Detect which cell encompasses the target text, then output its [x, y] center coordinate. 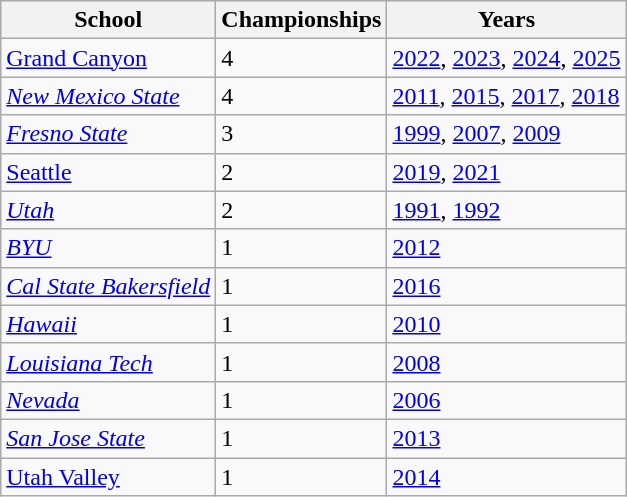
2016 [506, 286]
Cal State Bakersfield [108, 286]
2014 [506, 477]
2012 [506, 248]
2022, 2023, 2024, 2025 [506, 58]
2010 [506, 324]
Nevada [108, 400]
Utah [108, 210]
3 [302, 134]
Utah Valley [108, 477]
Fresno State [108, 134]
School [108, 20]
2006 [506, 400]
Seattle [108, 172]
Louisiana Tech [108, 362]
Hawaii [108, 324]
1991, 1992 [506, 210]
New Mexico State [108, 96]
2019, 2021 [506, 172]
2011, 2015, 2017, 2018 [506, 96]
Championships [302, 20]
Years [506, 20]
1999, 2007, 2009 [506, 134]
BYU [108, 248]
Grand Canyon [108, 58]
San Jose State [108, 438]
2008 [506, 362]
2013 [506, 438]
